Find where the given text appears and provide that cell's center as [X, Y] coordinate. 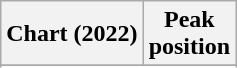
Peakposition [189, 34]
Chart (2022) [72, 34]
